Extract the [x, y] coordinate from the center of the cell holding the provided text.  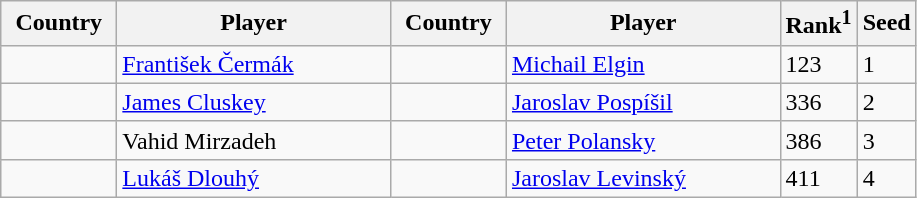
411 [818, 178]
František Čermák [254, 64]
123 [818, 64]
Vahid Mirzadeh [254, 140]
3 [886, 140]
336 [818, 102]
1 [886, 64]
James Cluskey [254, 102]
386 [818, 140]
Jaroslav Levinský [643, 178]
2 [886, 102]
4 [886, 178]
Jaroslav Pospíšil [643, 102]
Peter Polansky [643, 140]
Rank1 [818, 24]
Seed [886, 24]
Michail Elgin [643, 64]
Lukáš Dlouhý [254, 178]
